Scan for the cell matching the given text and deliver its (x, y) coordinate at center. 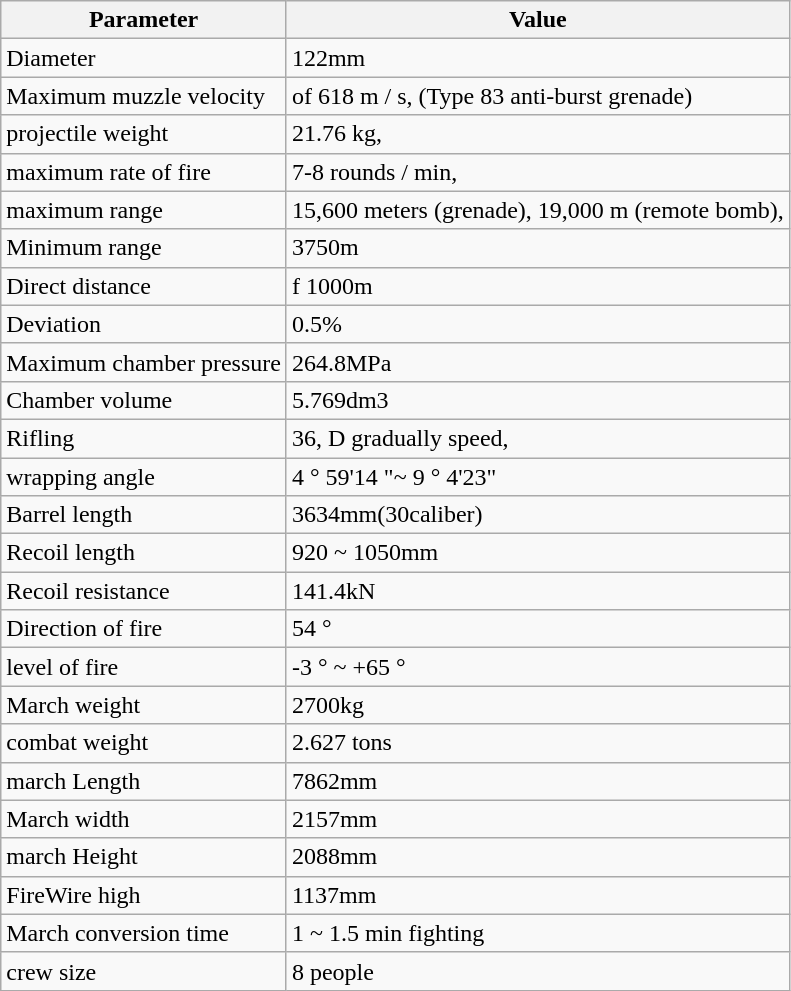
8 people (538, 971)
Recoil resistance (144, 591)
0.5% (538, 324)
920 ~ 1050mm (538, 553)
March weight (144, 705)
f 1000m (538, 286)
21.76 kg, (538, 134)
level of fire (144, 667)
-3 ° ~ +65 ° (538, 667)
Direction of fire (144, 629)
5.769dm3 (538, 400)
Parameter (144, 20)
Value (538, 20)
36, D gradually speed, (538, 438)
Recoil length (144, 553)
264.8MPa (538, 362)
15,600 meters (grenade), 19,000 m (remote bomb), (538, 210)
Direct distance (144, 286)
march Length (144, 781)
Diameter (144, 58)
2.627 tons (538, 743)
march Height (144, 857)
141.4kN (538, 591)
combat weight (144, 743)
Barrel length (144, 515)
4 ° 59'14 "~ 9 ° 4'23" (538, 477)
maximum rate of fire (144, 172)
3634mm(30caliber) (538, 515)
of 618 m / s, (Type 83 anti-burst grenade) (538, 96)
2157mm (538, 819)
crew size (144, 971)
Chamber volume (144, 400)
Rifling (144, 438)
maximum range (144, 210)
7862mm (538, 781)
FireWire high (144, 895)
March conversion time (144, 933)
Maximum muzzle velocity (144, 96)
Minimum range (144, 248)
3750m (538, 248)
1137mm (538, 895)
122mm (538, 58)
wrapping angle (144, 477)
54 ° (538, 629)
Deviation (144, 324)
7-8 rounds / min, (538, 172)
Maximum chamber pressure (144, 362)
2088mm (538, 857)
March width (144, 819)
2700kg (538, 705)
1 ~ 1.5 min fighting (538, 933)
projectile weight (144, 134)
